Identify which cell holds the provided text, then report its [X, Y] central coordinate. 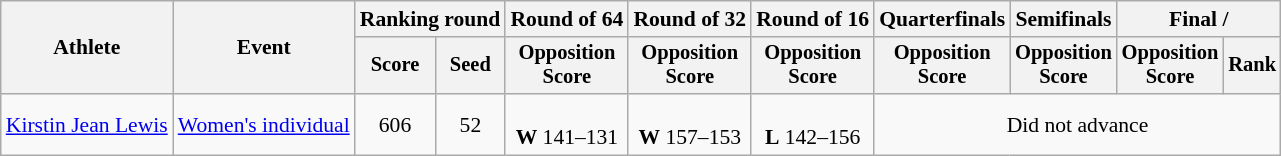
Round of 64 [566, 19]
Round of 32 [690, 19]
Athlete [87, 48]
Women's individual [264, 124]
W 141–131 [566, 124]
Seed [470, 66]
Event [264, 48]
Semifinals [1064, 19]
Rank [1252, 66]
Quarterfinals [942, 19]
Ranking round [430, 19]
Final / [1199, 19]
Score [396, 66]
Round of 16 [812, 19]
L 142–156 [812, 124]
Did not advance [1078, 124]
W 157–153 [690, 124]
Kirstin Jean Lewis [87, 124]
606 [396, 124]
52 [470, 124]
